Provide the (X, Y) coordinate of the cell's center where the given text is located.  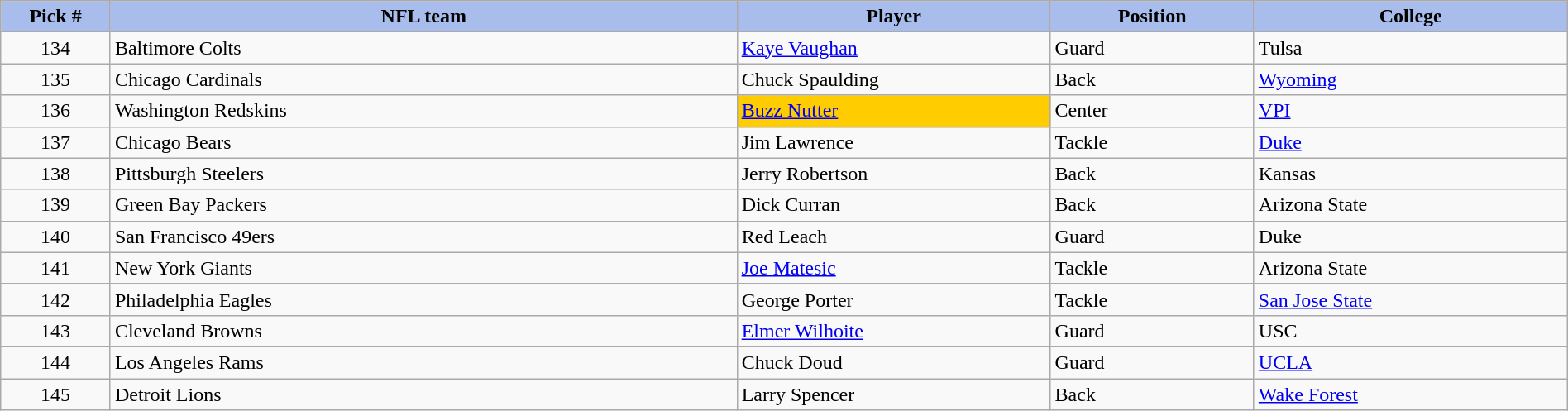
Chicago Cardinals (423, 79)
Chicago Bears (423, 142)
Chuck Doud (893, 362)
New York Giants (423, 268)
Detroit Lions (423, 394)
144 (56, 362)
141 (56, 268)
Center (1152, 111)
Tulsa (1411, 48)
Jim Lawrence (893, 142)
Pick # (56, 17)
Player (893, 17)
136 (56, 111)
NFL team (423, 17)
145 (56, 394)
Kaye Vaughan (893, 48)
Red Leach (893, 237)
San Jose State (1411, 299)
Baltimore Colts (423, 48)
143 (56, 331)
135 (56, 79)
Cleveland Browns (423, 331)
Chuck Spaulding (893, 79)
Jerry Robertson (893, 174)
Wake Forest (1411, 394)
Wyoming (1411, 79)
Dick Curran (893, 205)
Buzz Nutter (893, 111)
Pittsburgh Steelers (423, 174)
Washington Redskins (423, 111)
UCLA (1411, 362)
USC (1411, 331)
College (1411, 17)
VPI (1411, 111)
137 (56, 142)
139 (56, 205)
140 (56, 237)
Elmer Wilhoite (893, 331)
142 (56, 299)
Philadelphia Eagles (423, 299)
Joe Matesic (893, 268)
138 (56, 174)
Larry Spencer (893, 394)
Los Angeles Rams (423, 362)
George Porter (893, 299)
San Francisco 49ers (423, 237)
Kansas (1411, 174)
134 (56, 48)
Green Bay Packers (423, 205)
Position (1152, 17)
